Find where the given text appears and provide that cell's center as (x, y) coordinate. 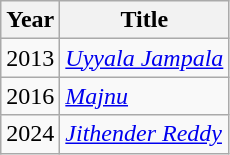
2013 (30, 58)
Year (30, 20)
Jithender Reddy (144, 134)
Majnu (144, 96)
2024 (30, 134)
2016 (30, 96)
Title (144, 20)
Uyyala Jampala (144, 58)
